For the text-containing cell, return its midpoint in (X, Y) coordinate format. 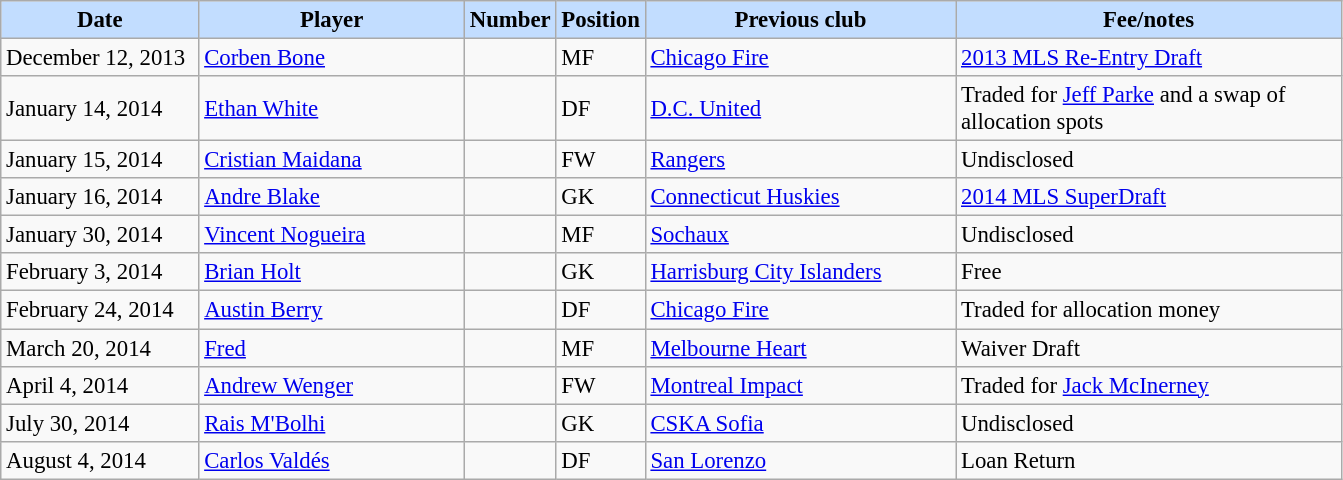
April 4, 2014 (100, 385)
Traded for Jeff Parke and a swap of allocation spots (1149, 108)
January 16, 2014 (100, 197)
Waiver Draft (1149, 348)
Vincent Nogueira (332, 235)
Ethan White (332, 108)
Montreal Impact (800, 385)
San Lorenzo (800, 460)
Sochaux (800, 235)
Rais M'Bolhi (332, 423)
Player (332, 20)
2014 MLS SuperDraft (1149, 197)
January 15, 2014 (100, 160)
Carlos Valdés (332, 460)
Position (600, 20)
2013 MLS Re-Entry Draft (1149, 58)
Date (100, 20)
Brian Holt (332, 273)
Harrisburg City Islanders (800, 273)
Fee/notes (1149, 20)
January 14, 2014 (100, 108)
Number (510, 20)
August 4, 2014 (100, 460)
March 20, 2014 (100, 348)
CSKA Sofia (800, 423)
February 3, 2014 (100, 273)
Previous club (800, 20)
Traded for Jack McInerney (1149, 385)
Rangers (800, 160)
Corben Bone (332, 58)
Melbourne Heart (800, 348)
July 30, 2014 (100, 423)
Free (1149, 273)
D.C. United (800, 108)
Traded for allocation money (1149, 310)
Andre Blake (332, 197)
Connecticut Huskies (800, 197)
February 24, 2014 (100, 310)
Fred (332, 348)
January 30, 2014 (100, 235)
December 12, 2013 (100, 58)
Loan Return (1149, 460)
Andrew Wenger (332, 385)
Austin Berry (332, 310)
Cristian Maidana (332, 160)
